Output the [x, y] coordinate of the center of the cell containing the given text.  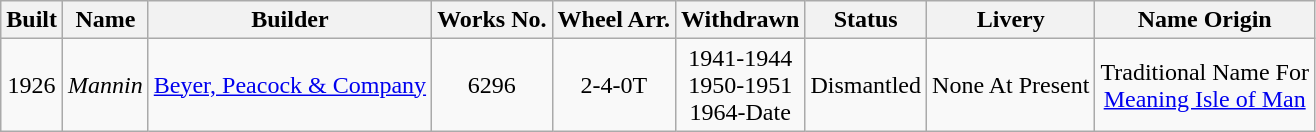
Builder [290, 20]
Beyer, Peacock & Company [290, 85]
6296 [492, 85]
None At Present [1011, 85]
Mannin [106, 85]
1926 [32, 85]
Livery [1011, 20]
2-4-0T [614, 85]
1941-19441950-19511964-Date [740, 85]
Withdrawn [740, 20]
Dismantled [866, 85]
Status [866, 20]
Wheel Arr. [614, 20]
Built [32, 20]
Name [106, 20]
Works No. [492, 20]
Traditional Name ForMeaning Isle of Man [1204, 85]
Name Origin [1204, 20]
